Locate the cell with the specified text and output its [x, y] center coordinate. 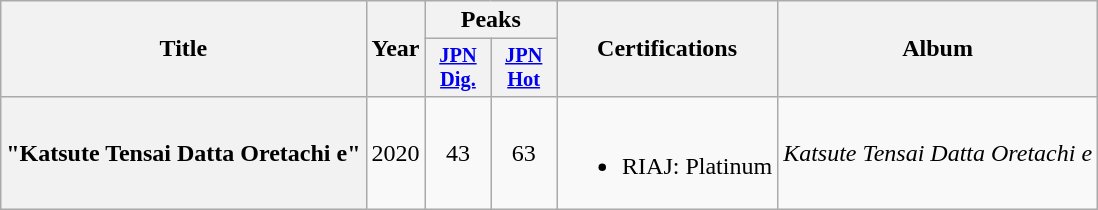
JPNHot [524, 68]
2020 [396, 152]
Katsute Tensai Datta Oretachi e [938, 152]
Certifications [668, 49]
JPNDig. [458, 68]
Title [184, 49]
63 [524, 152]
Album [938, 49]
RIAJ: Platinum [668, 152]
Peaks [490, 20]
"Katsute Tensai Datta Oretachi e" [184, 152]
Year [396, 49]
43 [458, 152]
